Return the [x, y] coordinate for the center point of the cell that contains the specified text.  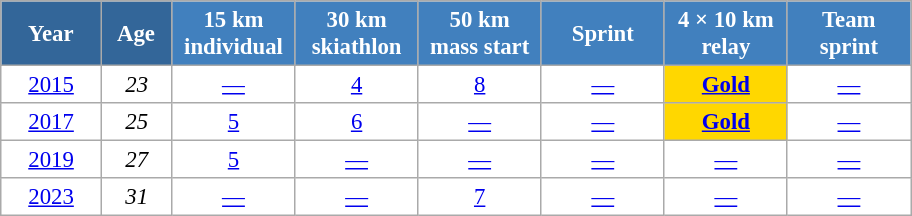
Age [136, 34]
15 km individual [234, 34]
6 [356, 122]
31 [136, 197]
2015 [52, 85]
2023 [52, 197]
Team sprint [848, 34]
4 × 10 km relay [726, 34]
2017 [52, 122]
2019 [52, 160]
25 [136, 122]
23 [136, 85]
8 [480, 85]
50 km mass start [480, 34]
4 [356, 85]
27 [136, 160]
7 [480, 197]
Year [52, 34]
30 km skiathlon [356, 34]
Sprint [602, 34]
